Extract the (x, y) coordinate from the center of the cell holding the provided text.  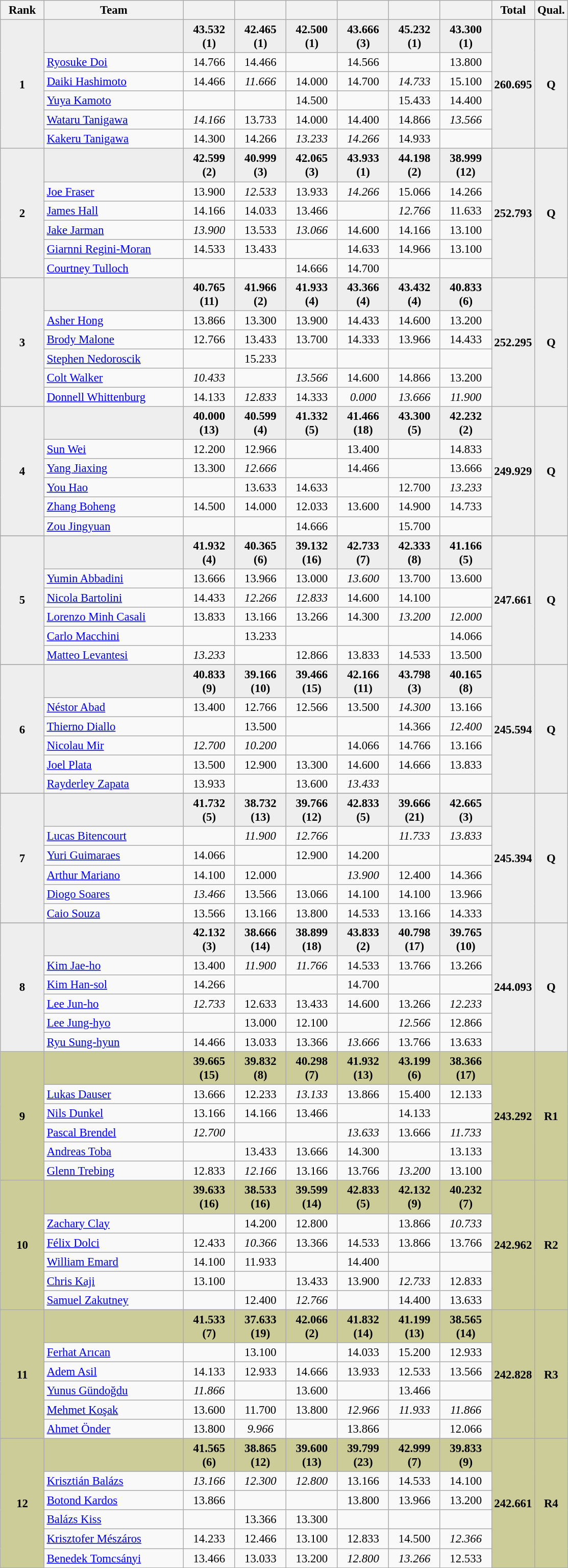
Yuri Guimaraes (113, 856)
39.766 (12) (312, 810)
39.799 (23) (363, 1456)
8 (22, 987)
R4 (551, 1504)
42.132 (3) (209, 939)
Krisztián Balázs (113, 1481)
12.266 (260, 598)
Yunus Gündoğdu (113, 1391)
13.533 (260, 230)
14.566 (363, 62)
42.733 (7) (363, 553)
39.466 (15) (312, 681)
Zou Jingyuan (113, 526)
R2 (551, 1245)
242.962 (513, 1245)
260.695 (513, 85)
12.033 (312, 507)
39.666 (21) (414, 810)
James Hall (113, 210)
Matteo Levantesi (113, 655)
Joel Plata (113, 765)
Lorenzo Minh Casali (113, 617)
40.833 (6) (465, 294)
43.366 (4) (363, 294)
Benedek Tomcsányi (113, 1558)
Kim Han-sol (113, 985)
Nicola Bartolini (113, 598)
Daiki Hashimoto (113, 82)
41.932 (4) (209, 553)
Wataru Tanigawa (113, 120)
39.600 (13) (312, 1456)
R3 (551, 1374)
Félix Dolci (113, 1243)
41.932 (13) (363, 1068)
39.665 (15) (209, 1068)
12.433 (209, 1243)
41.565 (6) (209, 1456)
Arthur Mariano (113, 875)
15.200 (414, 1352)
Botond Kardos (113, 1501)
41.466 (18) (363, 423)
42.333 (8) (414, 553)
12 (22, 1504)
Ahmet Önder (113, 1429)
6 (22, 729)
Lukas Dauser (113, 1095)
43.300 (5) (414, 423)
39.132 (16) (312, 553)
38.366 (17) (465, 1068)
245.394 (513, 858)
45.232 (1) (414, 37)
14.833 (465, 449)
11.700 (260, 1410)
1 (22, 85)
Pascal Brendel (113, 1133)
39.765 (10) (465, 939)
40.765 (11) (209, 294)
5 (22, 601)
Zhang Boheng (113, 507)
44.198 (2) (414, 165)
42.599 (2) (209, 165)
Balázs Kiss (113, 1519)
Courtney Tulloch (113, 268)
12.066 (465, 1429)
41.166 (5) (465, 553)
Mehmet Koşak (113, 1410)
Brody Malone (113, 340)
11 (22, 1374)
Samuel Zakutney (113, 1300)
0.000 (363, 397)
2 (22, 213)
42.166 (11) (363, 681)
Sun Wei (113, 449)
43.798 (3) (414, 681)
10.733 (465, 1223)
41.966 (2) (260, 294)
Team (113, 10)
42.065 (3) (312, 165)
Kakeru Tanigawa (113, 139)
40.000 (13) (209, 423)
Carlo Macchini (113, 636)
14.966 (414, 249)
Krisztofer Mészáros (113, 1539)
11.766 (312, 965)
Adem Asil (113, 1371)
14.933 (414, 139)
William Emard (113, 1262)
Total (513, 10)
41.732 (5) (209, 810)
Asher Hong (113, 320)
40.232 (7) (465, 1197)
12.666 (260, 468)
244.093 (513, 987)
12.300 (260, 1481)
Néstor Abad (113, 707)
Kim Jae-ho (113, 965)
12.633 (260, 1004)
38.565 (14) (465, 1326)
242.661 (513, 1504)
Ryu Sung-hyun (113, 1042)
40.599 (4) (260, 423)
40.365 (6) (260, 553)
Yumin Abbadini (113, 578)
43.532 (1) (209, 37)
Rayderley Zapata (113, 784)
Giarnni Regini-Moran (113, 249)
Lee Jung-hyo (113, 1023)
10 (22, 1245)
41.199 (13) (414, 1326)
252.793 (513, 213)
252.295 (513, 342)
Chris Kaji (113, 1281)
You Hao (113, 488)
Zachary Clay (113, 1223)
11.666 (260, 82)
249.929 (513, 471)
15.433 (414, 101)
9 (22, 1116)
245.594 (513, 729)
37.633 (19) (260, 1326)
38.865 (12) (260, 1456)
Caio Souza (113, 913)
Qual. (551, 10)
Lee Jun-ho (113, 1004)
39.166 (10) (260, 681)
Rank (22, 10)
Donnell Whittenburg (113, 397)
38.533 (16) (260, 1197)
12.466 (260, 1539)
38.899 (18) (312, 939)
4 (22, 471)
41.832 (14) (363, 1326)
42.132 (9) (414, 1197)
43.300 (1) (465, 37)
39.633 (16) (209, 1197)
Thierno Diallo (113, 727)
13.733 (260, 120)
40.298 (7) (312, 1068)
14.233 (209, 1539)
43.833 (2) (363, 939)
39.599 (14) (312, 1197)
12.100 (312, 1023)
12.133 (465, 1095)
43.199 (6) (414, 1068)
14.900 (414, 507)
43.432 (4) (414, 294)
15.700 (414, 526)
42.465 (1) (260, 37)
12.366 (465, 1539)
10.433 (209, 378)
Colt Walker (113, 378)
42.665 (3) (465, 810)
Nicolau Mir (113, 746)
7 (22, 858)
40.798 (17) (414, 939)
15.400 (414, 1095)
R1 (551, 1116)
Yuya Kamoto (113, 101)
15.100 (465, 82)
43.666 (3) (363, 37)
41.332 (5) (312, 423)
38.732 (13) (260, 810)
40.999 (3) (260, 165)
Ryosuke Doi (113, 62)
Nils Dunkel (113, 1113)
42.066 (2) (312, 1326)
Diogo Soares (113, 894)
10.366 (260, 1243)
9.966 (260, 1429)
42.999 (7) (414, 1456)
41.933 (4) (312, 294)
42.232 (2) (465, 423)
Joe Fraser (113, 192)
12.166 (260, 1171)
Lucas Bitencourt (113, 836)
242.828 (513, 1374)
Glenn Trebing (113, 1171)
Jake Jarman (113, 230)
42.500 (1) (312, 37)
15.233 (260, 359)
43.933 (1) (363, 165)
40.833 (9) (209, 681)
40.165 (8) (465, 681)
39.832 (8) (260, 1068)
Ferhat Arıcan (113, 1352)
3 (22, 342)
38.666 (14) (260, 939)
12.200 (209, 449)
Andreas Toba (113, 1152)
11.633 (465, 210)
243.292 (513, 1116)
Yang Jiaxing (113, 468)
41.533 (7) (209, 1326)
10.200 (260, 746)
Stephen Nedoroscik (113, 359)
38.999 (12) (465, 165)
247.661 (513, 601)
39.833 (9) (465, 1456)
15.066 (414, 192)
